Identify which cell holds the provided text, then report its [x, y] central coordinate. 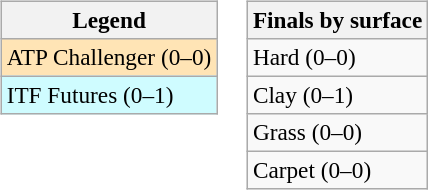
ATP Challenger (0–0) [108, 57]
Carpet (0–0) [337, 171]
ITF Futures (0–1) [108, 95]
Legend [108, 20]
Hard (0–0) [337, 57]
Grass (0–0) [337, 133]
Finals by surface [337, 20]
Clay (0–1) [337, 95]
